Extract the [X, Y] coordinate from the center of the cell holding the provided text.  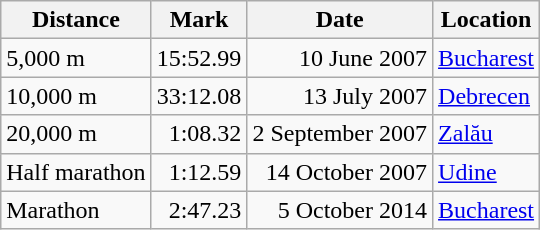
Location [486, 20]
1:12.59 [199, 172]
Marathon [76, 210]
20,000 m [76, 134]
Half marathon [76, 172]
1:08.32 [199, 134]
5,000 m [76, 58]
Udine [486, 172]
14 October 2007 [340, 172]
10,000 m [76, 96]
Mark [199, 20]
2:47.23 [199, 210]
33:12.08 [199, 96]
10 June 2007 [340, 58]
13 July 2007 [340, 96]
Debrecen [486, 96]
15:52.99 [199, 58]
Date [340, 20]
2 September 2007 [340, 134]
Distance [76, 20]
5 October 2014 [340, 210]
Zalău [486, 134]
